Identify which cell holds the provided text, then report its (X, Y) central coordinate. 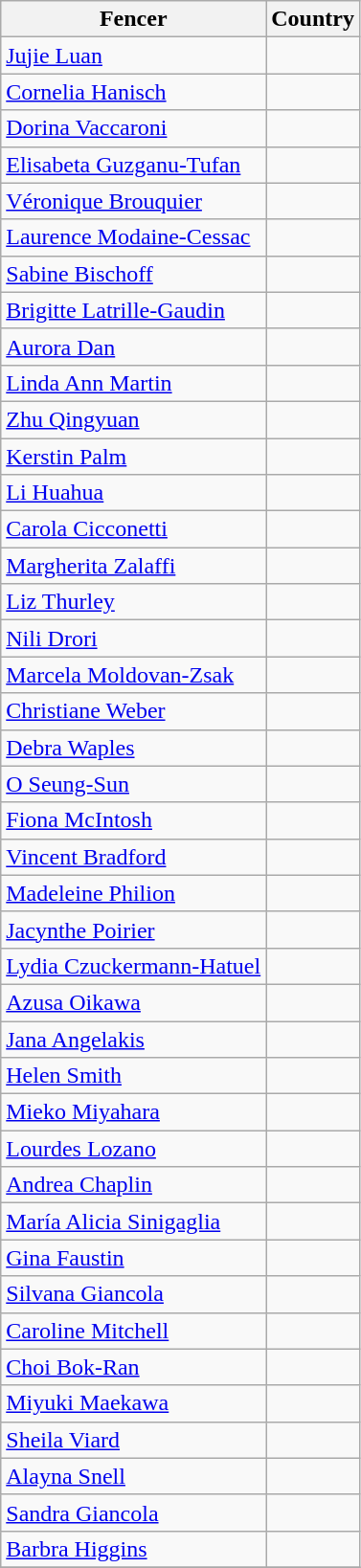
Liz Thurley (134, 602)
Li Huahua (134, 493)
Fiona McIntosh (134, 820)
Jujie Luan (134, 56)
Debra Waples (134, 748)
Sandra Giancola (134, 1512)
Lourdes Lozano (134, 1149)
Miyuki Maekawa (134, 1403)
Lydia Czuckermann-Hatuel (134, 966)
Choi Bok-Ran (134, 1367)
Fencer (134, 19)
Madeleine Philion (134, 893)
Vincent Bradford (134, 857)
Alayna Snell (134, 1476)
María Alicia Sinigaglia (134, 1221)
Carola Cicconetti (134, 529)
Helen Smith (134, 1076)
Sabine Bischoff (134, 274)
Gina Faustin (134, 1258)
Margherita Zalaffi (134, 566)
Jana Angelakis (134, 1039)
Mieko Miyahara (134, 1112)
Kerstin Palm (134, 457)
Elisabeta Guzganu-Tufan (134, 165)
Zhu Qingyuan (134, 419)
Cornelia Hanisch (134, 92)
Sheila Viard (134, 1440)
Caroline Mitchell (134, 1331)
Aurora Dan (134, 347)
Véronique Brouquier (134, 201)
Dorina Vaccaroni (134, 128)
Nili Drori (134, 638)
Brigitte Latrille-Gaudin (134, 310)
Silvana Giancola (134, 1294)
Barbra Higgins (134, 1549)
Laurence Modaine-Cessac (134, 237)
O Seung-Sun (134, 784)
Christiane Weber (134, 711)
Linda Ann Martin (134, 383)
Marcela Moldovan-Zsak (134, 675)
Jacynthe Poirier (134, 930)
Country (313, 19)
Azusa Oikawa (134, 1002)
Andrea Chaplin (134, 1185)
